Return (x, y) of the center of cell containing provided text 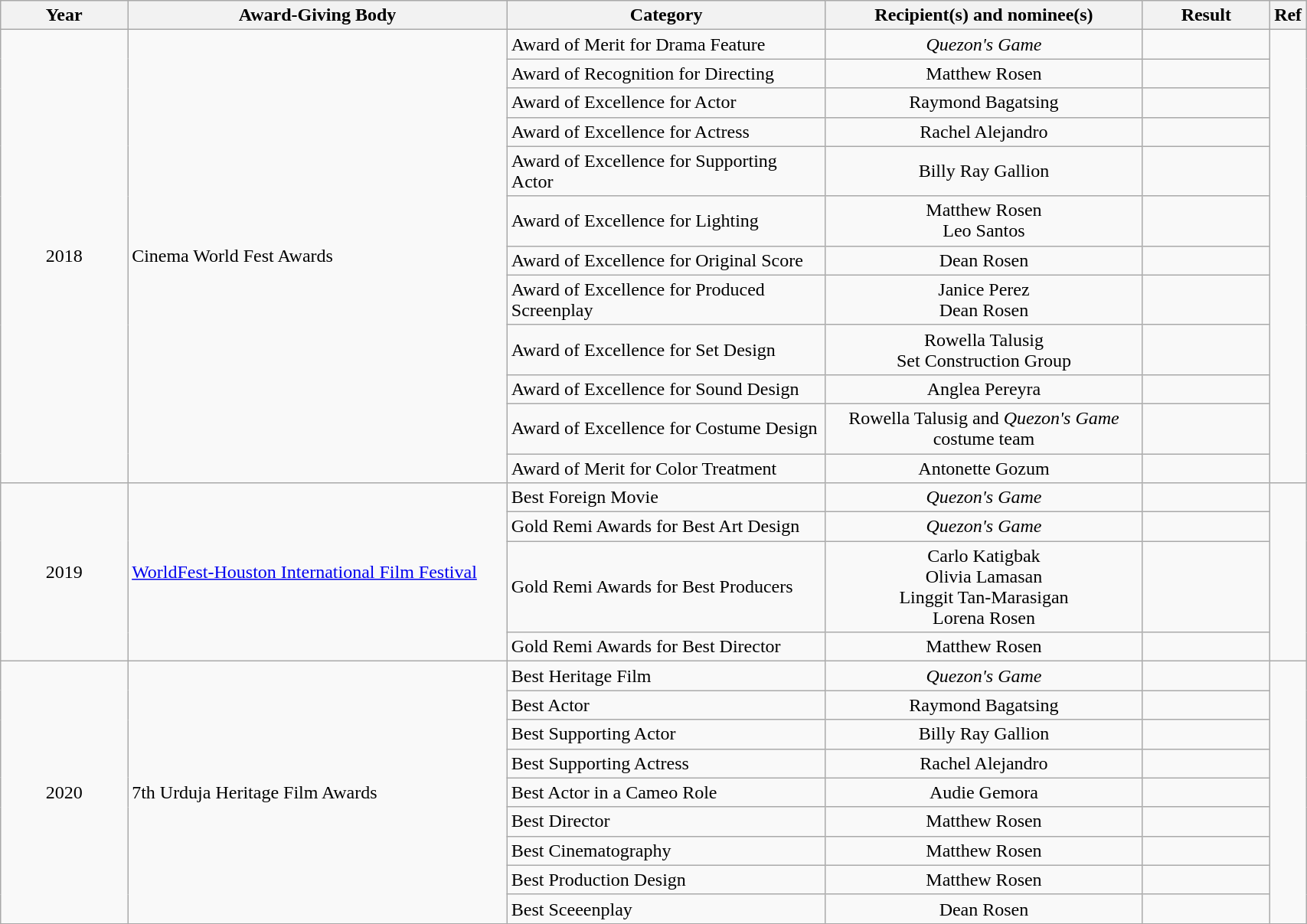
Anglea Pereyra (984, 389)
Award of Excellence for Costume Design (666, 429)
Best Actor (666, 705)
Best Foreign Movie (666, 498)
Result (1207, 15)
Ref (1288, 15)
Award of Recognition for Directing (666, 73)
Year (64, 15)
Best Cinematography (666, 851)
Award of Excellence for Sound Design (666, 389)
Category (666, 15)
Carlo KatigbakOlivia LamasanLinggit Tan-MarasiganLorena Rosen (984, 586)
Gold Remi Awards for Best Art Design (666, 527)
Best Heritage Film (666, 676)
Rowella TalusigSet Construction Group (984, 349)
Janice PerezDean Rosen (984, 300)
Best Supporting Actor (666, 734)
Rowella Talusig and Quezon's Game costume team (984, 429)
Gold Remi Awards for Best Director (666, 647)
Award of Excellence for Lighting (666, 220)
Award of Excellence for Produced Screenplay (666, 300)
Award of Merit for Color Treatment (666, 468)
Award of Excellence for Set Design (666, 349)
Award-Giving Body (318, 15)
Award of Excellence for Actor (666, 103)
Best Supporting Actress (666, 763)
WorldFest-Houston International Film Festival (318, 573)
Award of Excellence for Supporting Actor (666, 171)
2018 (64, 256)
2019 (64, 573)
Best Actor in a Cameo Role (666, 792)
Matthew RosenLeo Santos (984, 220)
Best Director (666, 821)
7th Urduja Heritage Film Awards (318, 793)
Recipient(s) and nominee(s) (984, 15)
Antonette Gozum (984, 468)
2020 (64, 793)
Award of Excellence for Original Score (666, 260)
Best Sceeenplay (666, 909)
Award of Merit for Drama Feature (666, 44)
Best Production Design (666, 880)
Cinema World Fest Awards (318, 256)
Audie Gemora (984, 792)
Award of Excellence for Actress (666, 132)
Gold Remi Awards for Best Producers (666, 586)
